Output the [x, y] coordinate of the center of the cell containing the given text.  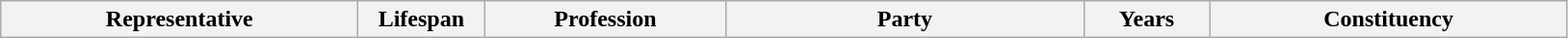
Lifespan [422, 19]
Constituency [1389, 19]
Profession [605, 19]
Representative [179, 19]
Years [1146, 19]
Party [905, 19]
